Find where the given text appears and provide that cell's center as (x, y) coordinate. 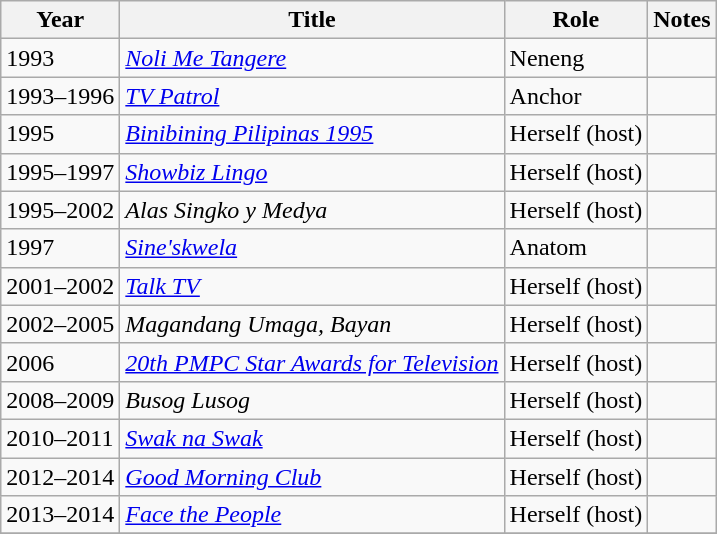
1997 (60, 248)
2012–2014 (60, 477)
Swak na Swak (312, 438)
Alas Singko y Medya (312, 210)
Face the People (312, 515)
1995–2002 (60, 210)
Noli Me Tangere (312, 58)
Year (60, 20)
Anchor (576, 96)
2006 (60, 362)
Busog Lusog (312, 400)
20th PMPC Star Awards for Television (312, 362)
1995–1997 (60, 172)
2001–2002 (60, 286)
TV Patrol (312, 96)
2008–2009 (60, 400)
Anatom (576, 248)
Neneng (576, 58)
Binibining Pilipinas 1995 (312, 134)
1993 (60, 58)
Showbiz Lingo (312, 172)
2002–2005 (60, 324)
Magandang Umaga, Bayan (312, 324)
Notes (682, 20)
2013–2014 (60, 515)
1993–1996 (60, 96)
Good Morning Club (312, 477)
Talk TV (312, 286)
2010–2011 (60, 438)
Sine'skwela (312, 248)
Title (312, 20)
1995 (60, 134)
Role (576, 20)
